Scan for the cell matching the given text and deliver its (X, Y) coordinate at center. 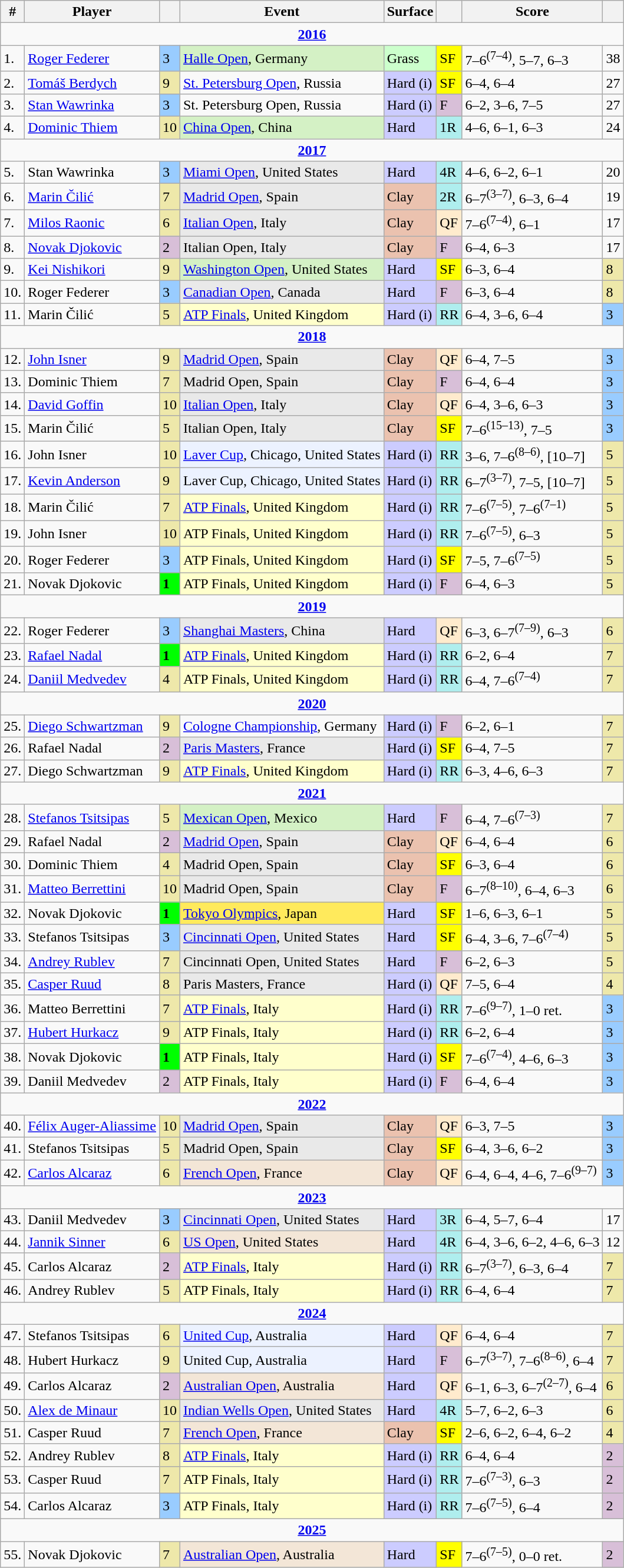
19 (613, 197)
2017 (312, 150)
10. (13, 292)
Indian Wells Open, United States (282, 1410)
Miami Open, United States (282, 173)
6–2, 6–1 (533, 726)
19. (13, 533)
6–4, 5–7, 6–4 (533, 1219)
18. (13, 508)
54. (13, 1506)
5. (13, 173)
7–6(7–5), 6–3 (533, 533)
8. (13, 247)
47. (13, 1335)
6–4, 3–6, 6–2 (533, 1149)
6. (13, 197)
1. (13, 59)
Milos Raonic (92, 223)
2020 (312, 704)
6–1, 6–3, 6–7(2–7), 6–4 (533, 1386)
50. (13, 1410)
Kevin Anderson (92, 480)
7–5, 6–4 (533, 984)
3. (13, 105)
13. (13, 382)
22. (13, 631)
24. (13, 679)
US Open, United States (282, 1242)
20. (13, 559)
3–6, 7–6(8–6), [10–7] (533, 455)
53. (13, 1479)
Event (282, 12)
51. (13, 1433)
2023 (312, 1197)
3R (449, 1219)
6–3, 4–6, 6–3 (533, 771)
2019 (312, 606)
Score (533, 12)
7–6(7–5), 6–4 (533, 1506)
7–6(7–5), 0–0 ret. (533, 1554)
2021 (312, 793)
9. (13, 270)
1–6, 6–3, 6–1 (533, 913)
40. (13, 1126)
6–4, 6–4, 4–6, 7–6(9–7) (533, 1173)
6–4, 3–6, 6–4 (533, 314)
44. (13, 1242)
Grass (410, 59)
7–6(7–4), 6–1 (533, 223)
Félix Auger-Aliassime (92, 1126)
16. (13, 455)
23. (13, 655)
32. (13, 913)
7–5, 7–6(7–5) (533, 559)
7. (13, 223)
29. (13, 842)
Alex de Minaur (92, 1410)
11. (13, 314)
Shanghai Masters, China (282, 631)
7–6(9–7), 1–0 ret. (533, 1008)
24 (613, 128)
45. (13, 1266)
25. (13, 726)
1R (449, 128)
Player (92, 12)
6–2, 3–6, 7–5 (533, 105)
17. (13, 480)
35. (13, 984)
7–6(7–4), 4–6, 6–3 (533, 1058)
46. (13, 1291)
Mexican Open, Mexico (282, 817)
26. (13, 748)
33. (13, 937)
34. (13, 962)
2016 (312, 34)
36. (13, 1008)
12 (613, 1242)
6–4, 7–6(7–4) (533, 679)
37. (13, 1033)
2024 (312, 1313)
7–6(7–3), 6–3 (533, 1479)
7–6(7–4), 5–7, 6–3 (533, 59)
12. (13, 359)
Washington Open, United States (282, 270)
6–7(3–7), 7–6(8–6), 6–4 (533, 1360)
52. (13, 1455)
2025 (312, 1530)
Surface (410, 12)
2R (449, 197)
2. (13, 82)
# (13, 12)
21. (13, 584)
Canadian Open, Canada (282, 292)
31. (13, 889)
30. (13, 864)
39. (13, 1081)
Tomáš Berdych (92, 82)
6–3, 7–5 (533, 1126)
14. (13, 404)
2022 (312, 1104)
5–7, 6–2, 6–3 (533, 1410)
Cologne Championship, Germany (282, 726)
48. (13, 1360)
27. (13, 771)
6–4, 3–6, 7–6(7–4) (533, 937)
6–7(8–10), 6–4, 6–3 (533, 889)
David Goffin (92, 404)
Kei Nishikori (92, 270)
Tokyo Olympics, Japan (282, 913)
42. (13, 1173)
6–4, 3–6, 6–2, 4–6, 6–3 (533, 1242)
4–6, 6–2, 6–1 (533, 173)
China Open, China (282, 128)
6–3, 6–7(7–9), 6–3 (533, 631)
28. (13, 817)
2–6, 6–2, 6–4, 6–2 (533, 1433)
20 (613, 173)
15. (13, 429)
6–4, 7–6(7–3) (533, 817)
2018 (312, 337)
38 (613, 59)
49. (13, 1386)
55. (13, 1554)
7–6(7–5), 7–6(7–1) (533, 508)
6–2, 6–3 (533, 962)
4–6, 6–1, 6–3 (533, 128)
38. (13, 1058)
7–6(15–13), 7–5 (533, 429)
Jannik Sinner (92, 1242)
4. (13, 128)
41. (13, 1149)
43. (13, 1219)
6–7(3–7), 7–5, [10–7] (533, 480)
6–4, 3–6, 6–3 (533, 404)
Halle Open, Germany (282, 59)
